Provide the (x, y) coordinate of the cell's center where the given text is located.  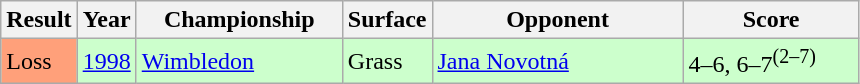
Jana Novotná (558, 62)
Championship (239, 20)
Loss (39, 62)
Surface (387, 20)
Grass (387, 62)
Year (106, 20)
Score (771, 20)
Opponent (558, 20)
1998 (106, 62)
4–6, 6–7(2–7) (771, 62)
Result (39, 20)
Wimbledon (239, 62)
